For the text-containing cell, return its midpoint in (x, y) coordinate format. 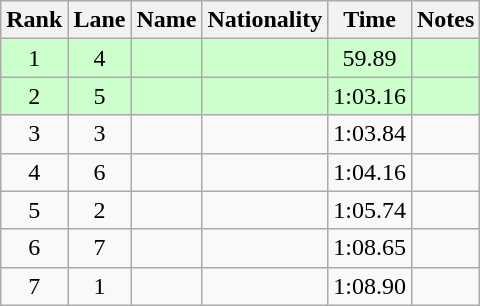
1:05.74 (370, 210)
1:08.90 (370, 286)
1:03.84 (370, 134)
Rank (34, 20)
1:03.16 (370, 96)
Time (370, 20)
Name (166, 20)
Nationality (265, 20)
Lane (100, 20)
Notes (445, 20)
59.89 (370, 58)
1:04.16 (370, 172)
1:08.65 (370, 248)
